From the cell containing the given text, extract its center point as [X, Y] coordinate. 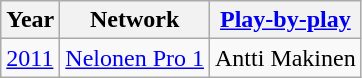
Play-by-play [286, 20]
Nelonen Pro 1 [135, 58]
2011 [30, 58]
Network [135, 20]
Year [30, 20]
Antti Makinen [286, 58]
